Return (X, Y) of the center of cell containing provided text 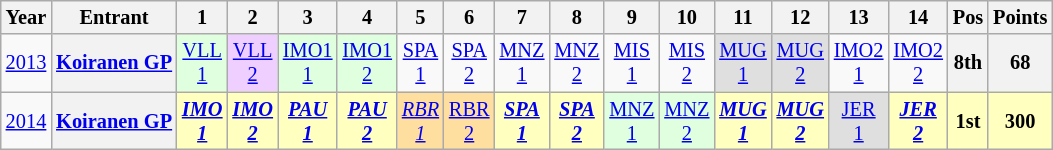
IMO2 (252, 121)
2 (252, 17)
PAU1 (308, 121)
11 (742, 17)
Entrant (114, 17)
IMO12 (367, 63)
IMO21 (859, 63)
MIS1 (632, 63)
VLL1 (202, 63)
12 (800, 17)
IMO11 (308, 63)
Points (1020, 17)
1st (968, 121)
3 (308, 17)
4 (367, 17)
7 (522, 17)
68 (1020, 63)
RBR1 (420, 121)
9 (632, 17)
8 (576, 17)
5 (420, 17)
VLL2 (252, 63)
2014 (26, 121)
RBR2 (469, 121)
PAU2 (367, 121)
6 (469, 17)
JER1 (859, 121)
1 (202, 17)
Pos (968, 17)
13 (859, 17)
Year (26, 17)
IMO22 (918, 63)
MIS2 (686, 63)
14 (918, 17)
2013 (26, 63)
8th (968, 63)
10 (686, 17)
IMO1 (202, 121)
JER2 (918, 121)
300 (1020, 121)
